Return the [X, Y] coordinate for the center point of the cell that contains the specified text.  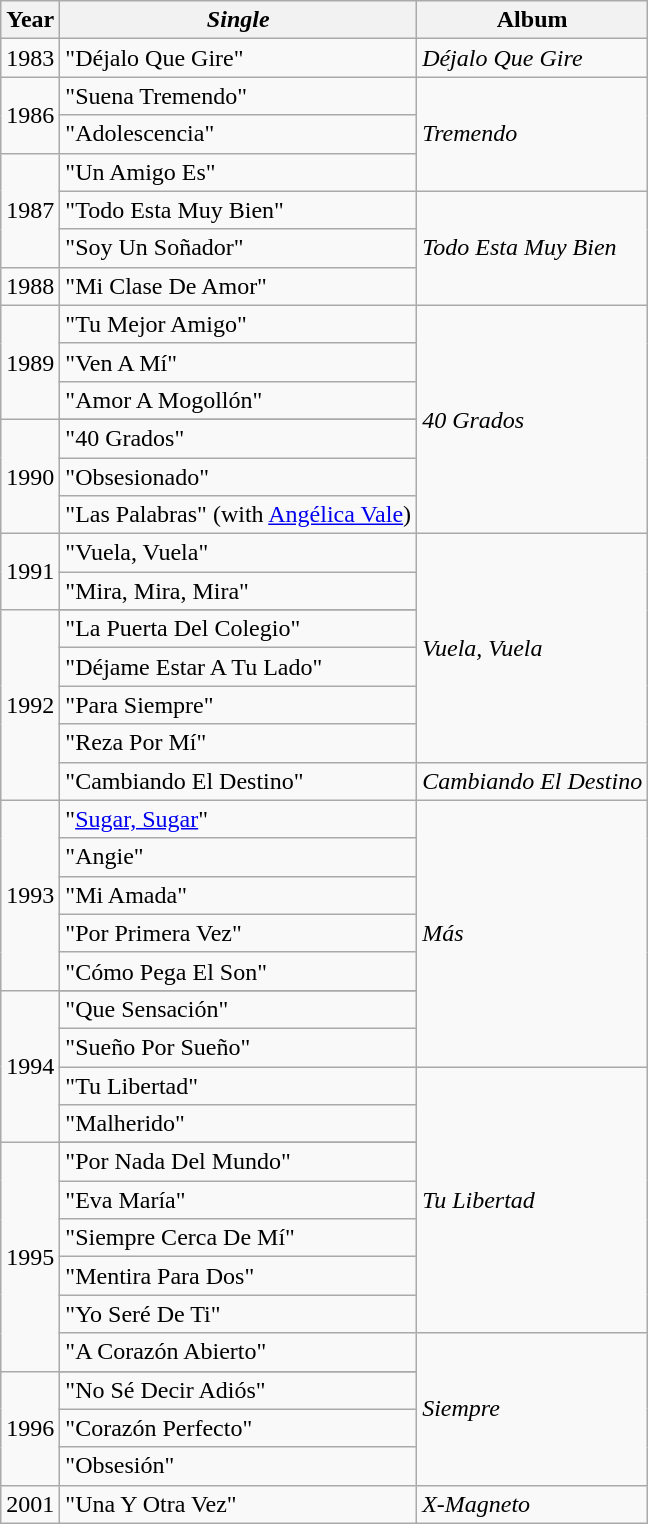
1993 [30, 895]
"Un Amigo Es" [238, 172]
"Tu Libertad" [238, 1085]
"Déjalo Que Gire" [238, 58]
Déjalo Que Gire [532, 58]
1983 [30, 58]
"Las Palabras" (with Angélica Vale) [238, 515]
"Mentira Para Dos" [238, 1276]
X-Magneto [532, 1504]
"Obsesionado" [238, 477]
"Cómo Pega El Son" [238, 971]
"Siempre Cerca De Mí" [238, 1238]
1988 [30, 286]
"Amor A Mogollón" [238, 400]
"Para Siempre" [238, 705]
"Cambiando El Destino" [238, 781]
1996 [30, 1428]
"Malherido" [238, 1124]
Single [238, 20]
"Sueño Por Sueño" [238, 1047]
"No Sé Decir Adiós" [238, 1390]
Tu Libertad [532, 1199]
"Por Nada Del Mundo" [238, 1162]
1987 [30, 210]
Más [532, 933]
"Angie" [238, 857]
"Corazón Perfecto" [238, 1428]
"Yo Seré De Ti" [238, 1314]
"Obsesión" [238, 1466]
"Reza Por Mí" [238, 743]
"Tu Mejor Amigo" [238, 324]
"Todo Esta Muy Bien" [238, 210]
Tremendo [532, 134]
"La Puerta Del Colegio" [238, 629]
Cambiando El Destino [532, 781]
"Eva María" [238, 1200]
1994 [30, 1066]
"40 Grados" [238, 438]
"Suena Tremendo" [238, 96]
"Ven A Mí" [238, 362]
"Una Y Otra Vez" [238, 1504]
"Sugar, Sugar" [238, 819]
2001 [30, 1504]
"Soy Un Soñador" [238, 248]
1989 [30, 362]
"Por Primera Vez" [238, 933]
Siempre [532, 1409]
1992 [30, 705]
"Mi Clase De Amor" [238, 286]
1986 [30, 115]
Todo Esta Muy Bien [532, 248]
"Vuela, Vuela" [238, 553]
"Mira, Mira, Mira" [238, 591]
1991 [30, 572]
40 Grados [532, 419]
Year [30, 20]
"Que Sensación" [238, 1009]
"Adolescencia" [238, 134]
"Mi Amada" [238, 895]
"A Corazón Abierto" [238, 1352]
1995 [30, 1257]
"Déjame Estar A Tu Lado" [238, 667]
Album [532, 20]
1990 [30, 476]
Vuela, Vuela [532, 648]
